Provide the (X, Y) coordinate of the cell's center where the given text is located.  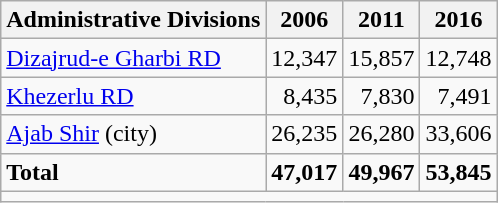
15,857 (382, 58)
Administrative Divisions (134, 20)
Khezerlu RD (134, 96)
Dizajrud-e Gharbi RD (134, 58)
7,830 (382, 96)
26,235 (304, 134)
8,435 (304, 96)
53,845 (458, 172)
2006 (304, 20)
12,347 (304, 58)
12,748 (458, 58)
47,017 (304, 172)
49,967 (382, 172)
26,280 (382, 134)
2011 (382, 20)
Ajab Shir (city) (134, 134)
Total (134, 172)
2016 (458, 20)
33,606 (458, 134)
7,491 (458, 96)
